Return the [X, Y] coordinate for the center point of the cell that contains the specified text.  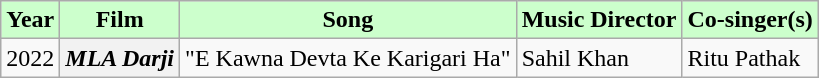
Song [348, 20]
Co-singer(s) [750, 20]
Sahil Khan [599, 58]
"E Kawna Devta Ke Karigari Ha" [348, 58]
Year [30, 20]
Ritu Pathak [750, 58]
Music Director [599, 20]
2022 [30, 58]
Film [120, 20]
MLA Darji [120, 58]
